Identify which cell holds the provided text, then report its [x, y] central coordinate. 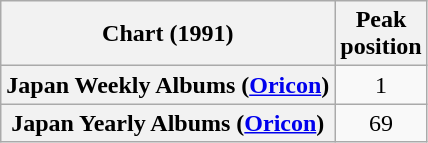
Japan Weekly Albums (Oricon) [168, 85]
Japan Yearly Albums (Oricon) [168, 123]
Chart (1991) [168, 34]
Peakposition [381, 34]
1 [381, 85]
69 [381, 123]
